Identify which cell holds the provided text, then report its [x, y] central coordinate. 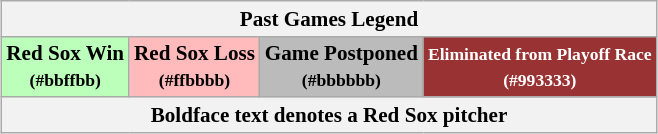
Eliminated from Playoff Race (#993333) [540, 66]
Boldface text denotes a Red Sox pitcher [328, 114]
Red Sox Loss (#ffbbbb) [194, 66]
Past Games Legend [328, 18]
Red Sox Win (#bbffbb) [65, 66]
Game Postponed (#bbbbbb) [342, 66]
